Return the (x, y) coordinate for the center point of the cell that contains the specified text.  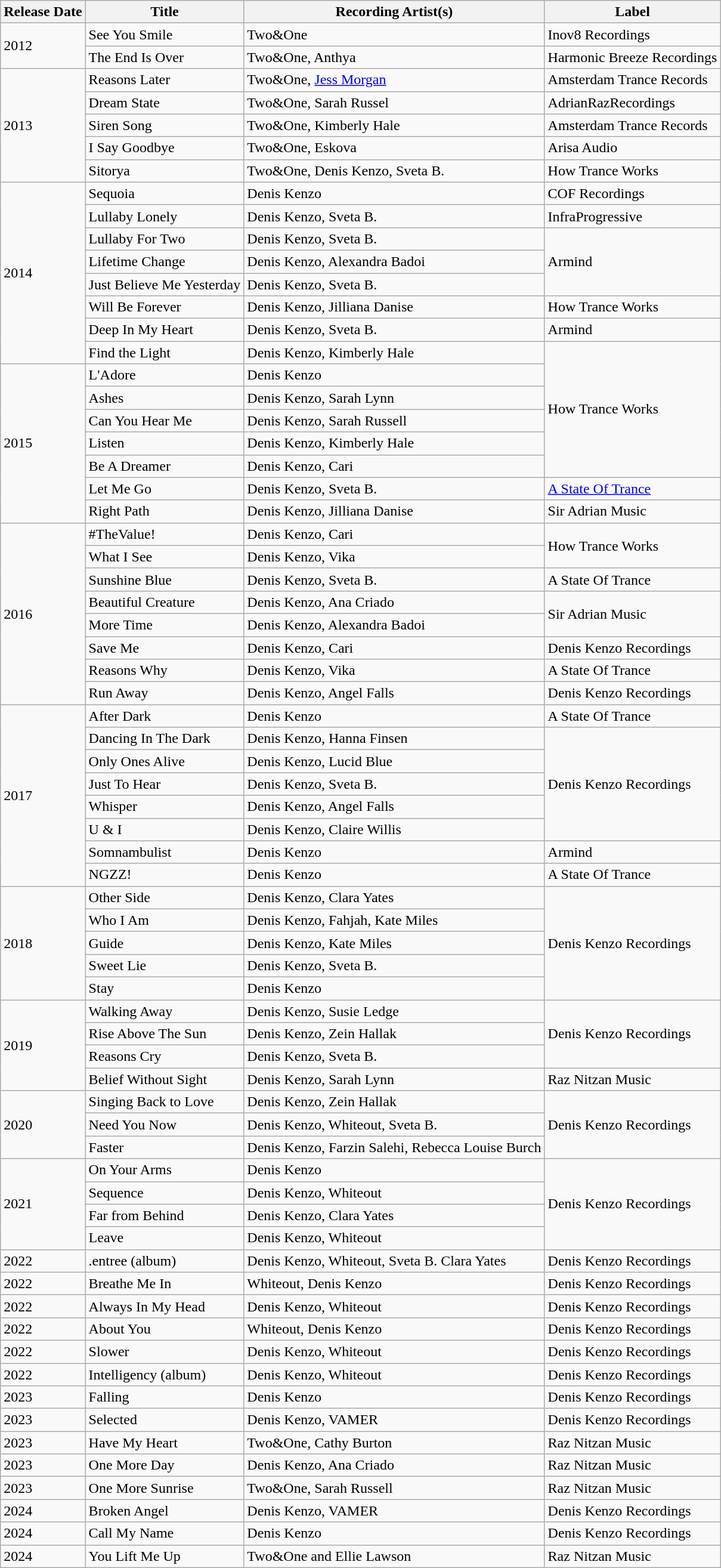
Other Side (165, 897)
Lifetime Change (165, 261)
About You (165, 1329)
Two&One, Jess Morgan (394, 80)
Belief Without Sight (165, 1079)
Denis Kenzo, Whiteout, Sveta B. (394, 1125)
2017 (43, 795)
Reasons Later (165, 80)
What I See (165, 557)
Denis Kenzo, Fahjah, Kate Miles (394, 920)
InfraProgressive (632, 216)
Denis Kenzo, Claire Willis (394, 829)
Sunshine Blue (165, 579)
Save Me (165, 647)
Denis Kenzo, Kate Miles (394, 943)
Release Date (43, 12)
Deep In My Heart (165, 330)
2016 (43, 613)
U & I (165, 829)
Two&One, Cathy Burton (394, 1443)
Two&One, Sarah Russel (394, 103)
I Say Goodbye (165, 148)
After Dark (165, 716)
Let Me Go (165, 489)
Siren Song (165, 125)
Rise Above The Sun (165, 1034)
Call My Name (165, 1533)
Singing Back to Love (165, 1102)
Sequoia (165, 193)
On Your Arms (165, 1170)
Right Path (165, 511)
Label (632, 12)
Faster (165, 1147)
Reasons Why (165, 671)
Inov8 Recordings (632, 35)
Two&One (394, 35)
The End Is Over (165, 57)
Two&One, Denis Kenzo, Sveta B. (394, 171)
More Time (165, 625)
Dancing In The Dark (165, 739)
Denis Kenzo, Farzin Salehi, Rebecca Louise Burch (394, 1147)
Can You Hear Me (165, 421)
.entree (album) (165, 1261)
Denis Kenzo, Whiteout, Sveta B. Clara Yates (394, 1261)
L'Adore (165, 375)
Denis Kenzo, Susie Ledge (394, 1011)
See You Smile (165, 35)
Just To Hear (165, 784)
Who I Am (165, 920)
Ashes (165, 398)
Have My Heart (165, 1443)
Whisper (165, 807)
Just Believe Me Yesterday (165, 285)
Find the Light (165, 353)
Will Be Forever (165, 307)
Two&One, Sarah Russell (394, 1488)
Two&One, Eskova (394, 148)
AdrianRazRecordings (632, 103)
Falling (165, 1397)
Sequence (165, 1193)
Need You Now (165, 1125)
Listen (165, 443)
Broken Angel (165, 1511)
Only Ones Alive (165, 761)
Leave (165, 1238)
Somnambulist (165, 852)
Selected (165, 1420)
Intelligency (album) (165, 1374)
Sweet Lie (165, 965)
One More Sunrise (165, 1488)
Denis Kenzo, Lucid Blue (394, 761)
Run Away (165, 693)
Two&One, Kimberly Hale (394, 125)
Beautiful Creature (165, 602)
Title (165, 12)
#TheValue! (165, 534)
Breathe Me In (165, 1283)
NGZZ! (165, 875)
Lullaby Lonely (165, 216)
Denis Kenzo, Hanna Finsen (394, 739)
Be A Dreamer (165, 466)
Harmonic Breeze Recordings (632, 57)
Reasons Cry (165, 1057)
Denis Kenzo, Sarah Russell (394, 421)
Arisa Audio (632, 148)
2019 (43, 1045)
Guide (165, 943)
Slower (165, 1351)
2013 (43, 125)
Always In My Head (165, 1306)
2014 (43, 273)
2015 (43, 443)
You Lift Me Up (165, 1556)
Two&One, Anthya (394, 57)
Walking Away (165, 1011)
2018 (43, 943)
COF Recordings (632, 193)
Stay (165, 988)
Lullaby For Two (165, 239)
Far from Behind (165, 1215)
Sitorya (165, 171)
Recording Artist(s) (394, 12)
2021 (43, 1204)
2020 (43, 1125)
One More Day (165, 1465)
Two&One and Ellie Lawson (394, 1556)
Dream State (165, 103)
2012 (43, 46)
